Search for the cell housing the specified text and yield its [X, Y] center coordinate. 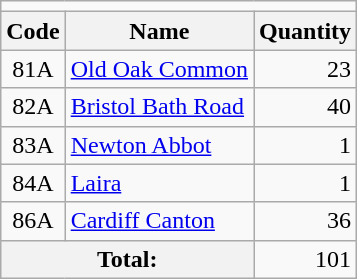
Laira [159, 183]
Quantity [306, 31]
101 [306, 259]
83A [33, 145]
81A [33, 69]
82A [33, 107]
Name [159, 31]
84A [33, 183]
86A [33, 221]
40 [306, 107]
23 [306, 69]
Newton Abbot [159, 145]
36 [306, 221]
Total: [128, 259]
Bristol Bath Road [159, 107]
Cardiff Canton [159, 221]
Old Oak Common [159, 69]
Code [33, 31]
